Determine the [x, y] coordinate at the center of the cell enclosing the given text.  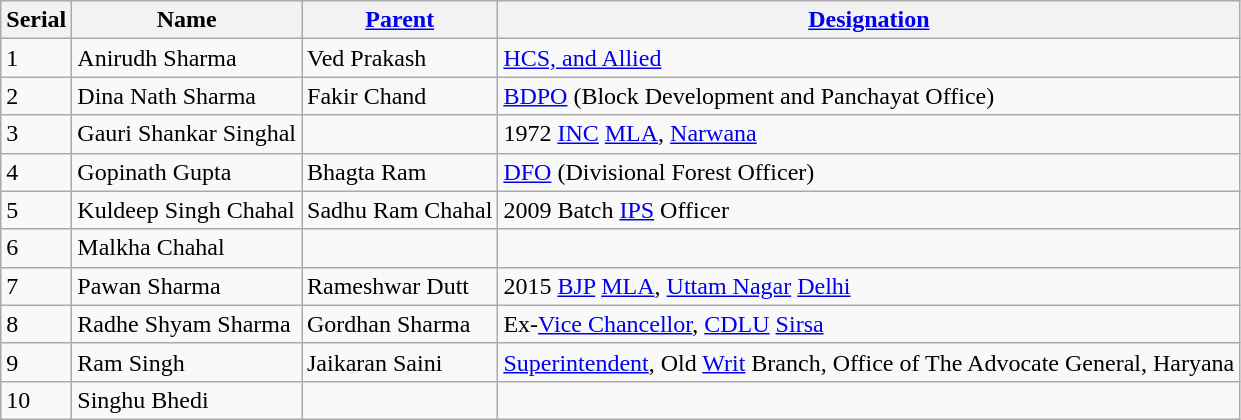
Superintendent, Old Writ Branch, Office of The Advocate General, Haryana [869, 362]
Malkha Chahal [187, 248]
DFO (Divisional Forest Officer) [869, 172]
2 [36, 96]
Serial [36, 20]
4 [36, 172]
Fakir Chand [400, 96]
Bhagta Ram [400, 172]
Gauri Shankar Singhal [187, 134]
Jaikaran Saini [400, 362]
Anirudh Sharma [187, 58]
Gordhan Sharma [400, 324]
7 [36, 286]
HCS, and Allied [869, 58]
Radhe Shyam Sharma [187, 324]
5 [36, 210]
Ex-Vice Chancellor, CDLU Sirsa [869, 324]
Name [187, 20]
Rameshwar Dutt [400, 286]
Sadhu Ram Chahal [400, 210]
1 [36, 58]
Kuldeep Singh Chahal [187, 210]
Parent [400, 20]
Pawan Sharma [187, 286]
Dina Nath Sharma [187, 96]
1972 INC MLA, Narwana [869, 134]
10 [36, 400]
2015 BJP MLA, Uttam Nagar Delhi [869, 286]
9 [36, 362]
2009 Batch IPS Officer [869, 210]
BDPO (Block Development and Panchayat Office) [869, 96]
6 [36, 248]
8 [36, 324]
Ved Prakash [400, 58]
Gopinath Gupta [187, 172]
Singhu Bhedi [187, 400]
Ram Singh [187, 362]
3 [36, 134]
Designation [869, 20]
